Provide the [X, Y] coordinate of the cell's center where the given text is located.  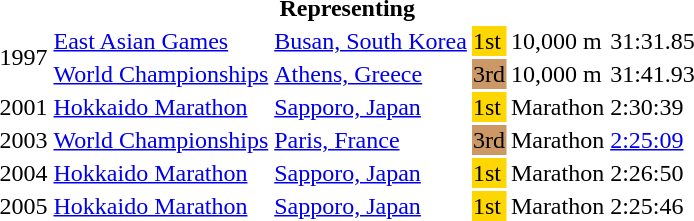
Paris, France [371, 140]
Athens, Greece [371, 74]
Busan, South Korea [371, 41]
East Asian Games [161, 41]
